Provide the (X, Y) coordinate of the cell's center where the given text is located.  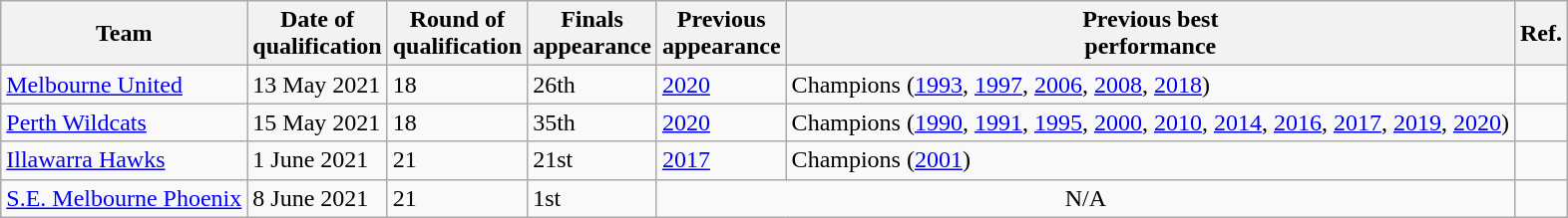
26th (592, 85)
Perth Wildcats (124, 122)
2017 (721, 160)
Champions (2001) (1150, 160)
35th (592, 122)
Date ofqualification (317, 34)
1st (592, 198)
Team (124, 34)
Round ofqualification (457, 34)
Ref. (1540, 34)
Previous bestperformance (1150, 34)
21st (592, 160)
13 May 2021 (317, 85)
8 June 2021 (317, 198)
Previousappearance (721, 34)
15 May 2021 (317, 122)
1 June 2021 (317, 160)
S.E. Melbourne Phoenix (124, 198)
N/A (1085, 198)
Champions (1993, 1997, 2006, 2008, 2018) (1150, 85)
Champions (1990, 1991, 1995, 2000, 2010, 2014, 2016, 2017, 2019, 2020) (1150, 122)
Illawarra Hawks (124, 160)
Finalsappearance (592, 34)
Melbourne United (124, 85)
